Return [X, Y] of the center of cell containing provided text 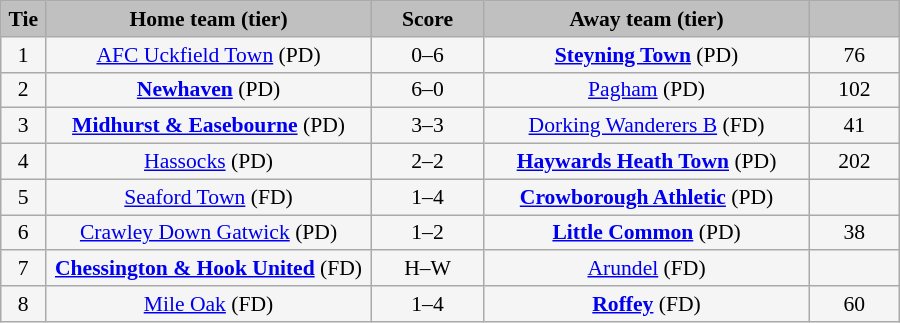
Home team (tier) [209, 19]
Seaford Town (FD) [209, 197]
38 [854, 233]
60 [854, 304]
Haywards Heath Town (PD) [647, 162]
Dorking Wanderers B (FD) [647, 126]
2 [24, 90]
3 [24, 126]
Roffey (FD) [647, 304]
Pagham (PD) [647, 90]
202 [854, 162]
H–W [427, 269]
6 [24, 233]
1 [24, 55]
Away team (tier) [647, 19]
Midhurst & Easebourne (PD) [209, 126]
Crowborough Athletic (PD) [647, 197]
Crawley Down Gatwick (PD) [209, 233]
8 [24, 304]
Score [427, 19]
Hassocks (PD) [209, 162]
Tie [24, 19]
76 [854, 55]
6–0 [427, 90]
4 [24, 162]
7 [24, 269]
Newhaven (PD) [209, 90]
Mile Oak (FD) [209, 304]
Steyning Town (PD) [647, 55]
102 [854, 90]
2–2 [427, 162]
5 [24, 197]
3–3 [427, 126]
AFC Uckfield Town (PD) [209, 55]
Arundel (FD) [647, 269]
Chessington & Hook United (FD) [209, 269]
0–6 [427, 55]
Little Common (PD) [647, 233]
41 [854, 126]
1–2 [427, 233]
